Return the (x, y) coordinate for the center point of the cell that contains the specified text.  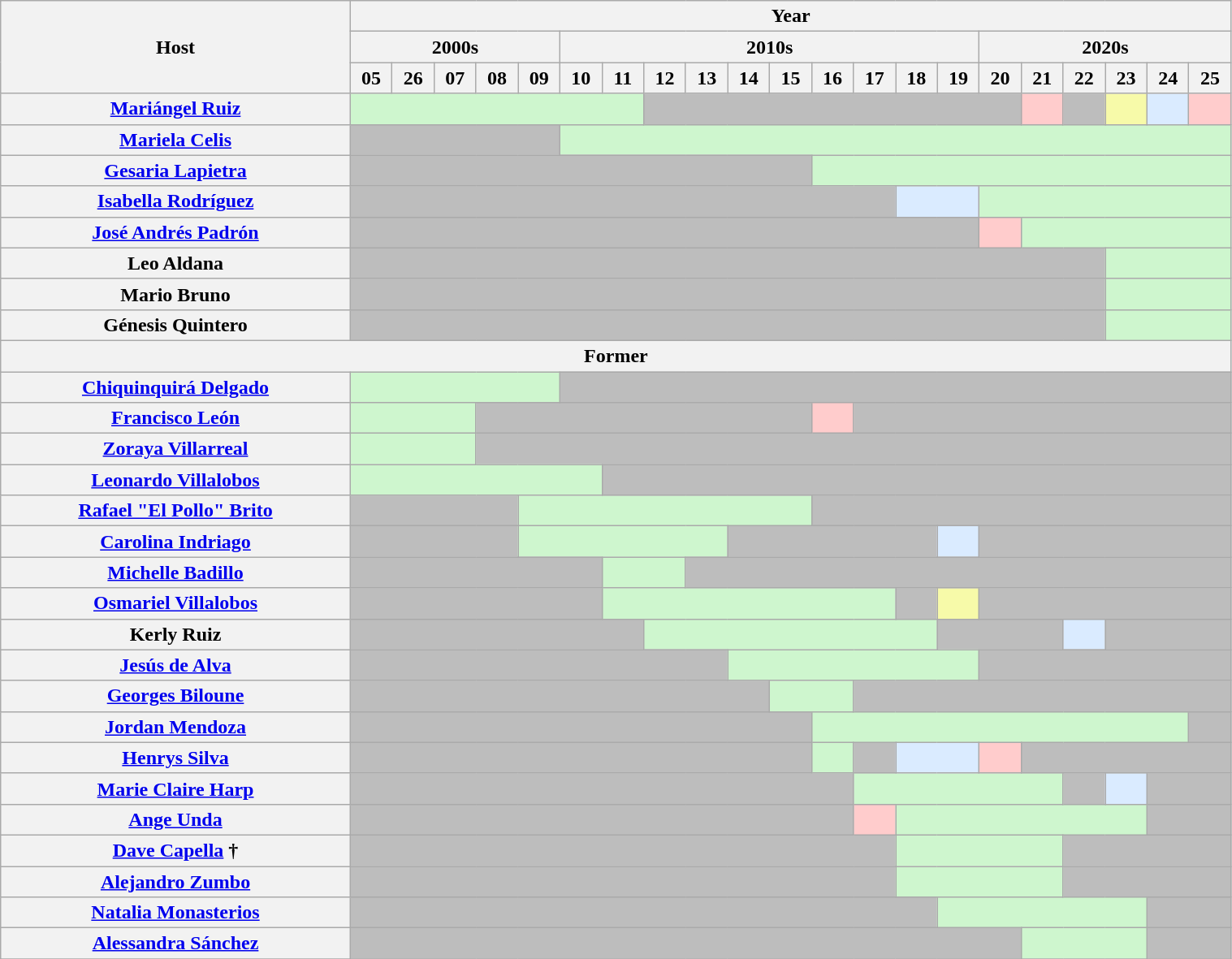
26 (413, 78)
Jordan Mendoza (175, 727)
Kerly Ruiz (175, 634)
Chiquinquirá Delgado (175, 387)
18 (917, 78)
Génesis Quintero (175, 325)
20 (1001, 78)
Zoraya Villarreal (175, 449)
08 (497, 78)
23 (1126, 78)
13 (707, 78)
11 (623, 78)
José Andrés Padrón (175, 232)
Rafael "El Pollo" Brito (175, 511)
19 (958, 78)
Leonardo Villalobos (175, 480)
10 (581, 78)
Mariela Celis (175, 140)
Francisco León (175, 418)
09 (539, 78)
Mario Bruno (175, 294)
Dave Capella † (175, 850)
Alessandra Sánchez (175, 944)
Gesaria Lapietra (175, 171)
Osmariel Villalobos (175, 603)
Ange Unda (175, 819)
16 (832, 78)
Host (175, 47)
2020s (1105, 47)
Former (616, 356)
Jesús de Alva (175, 665)
2000s (455, 47)
Marie Claire Harp (175, 788)
Isabella Rodríguez (175, 201)
25 (1210, 78)
17 (875, 78)
2010s (769, 47)
22 (1084, 78)
Natalia Monasterios (175, 913)
Carolina Indriago (175, 542)
24 (1168, 78)
12 (665, 78)
Mariángel Ruiz (175, 109)
21 (1042, 78)
07 (456, 78)
05 (371, 78)
Henrys Silva (175, 758)
Alejandro Zumbo (175, 881)
Georges Biloune (175, 696)
Michelle Badillo (175, 572)
14 (749, 78)
15 (791, 78)
Year (791, 16)
Leo Aldana (175, 263)
